Return [x, y] of the center of cell containing provided text 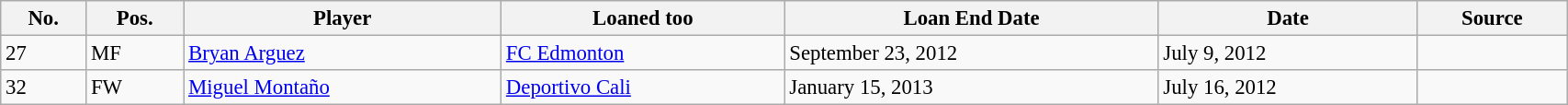
Miguel Montaño [343, 87]
Player [343, 18]
January 15, 2013 [972, 87]
Loaned too [643, 18]
Bryan Arguez [343, 53]
27 [44, 53]
July 16, 2012 [1288, 87]
July 9, 2012 [1288, 53]
FC Edmonton [643, 53]
Source [1492, 18]
Pos. [135, 18]
September 23, 2012 [972, 53]
Loan End Date [972, 18]
Deportivo Cali [643, 87]
FW [135, 87]
32 [44, 87]
Date [1288, 18]
MF [135, 53]
No. [44, 18]
